Search for the cell housing the specified text and yield its (x, y) center coordinate. 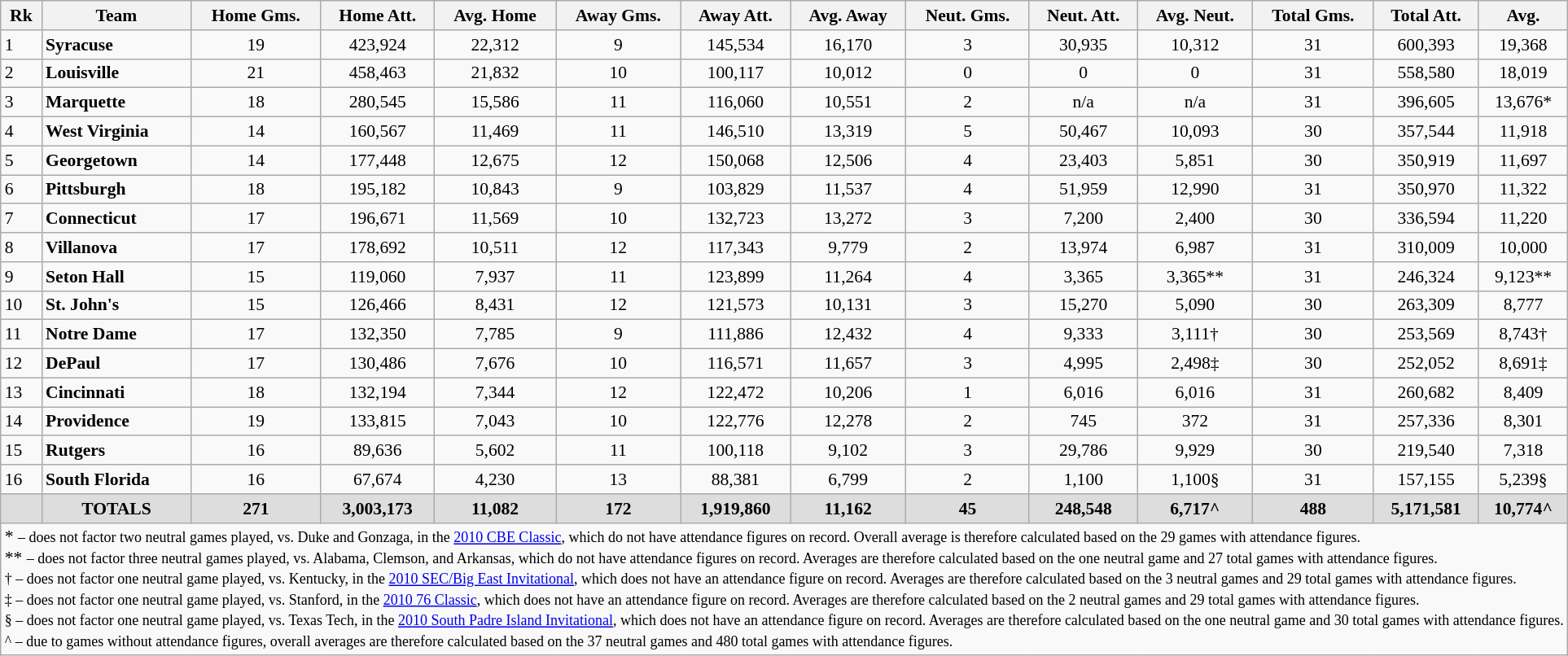
Home Att. (378, 15)
260,682 (1426, 392)
8,777 (1522, 305)
9,333 (1083, 335)
150,068 (735, 160)
3,365 (1083, 277)
6 (21, 190)
7,344 (495, 392)
10,093 (1195, 132)
12,990 (1195, 190)
6,799 (848, 479)
2,400 (1195, 219)
Total Gms. (1313, 15)
11,918 (1522, 132)
9,123** (1522, 277)
7 (21, 219)
1,100 (1083, 479)
30,935 (1083, 45)
Seton Hall (116, 277)
7,043 (495, 422)
45 (968, 509)
10,774^ (1522, 509)
Home Gms. (256, 15)
8,301 (1522, 422)
396,605 (1426, 103)
29,786 (1083, 451)
5,171,581 (1426, 509)
7,318 (1522, 451)
280,545 (378, 103)
488 (1313, 509)
Connecticut (116, 219)
10,206 (848, 392)
7,937 (495, 277)
3,365** (1195, 277)
116,571 (735, 364)
Syracuse (116, 45)
Marquette (116, 103)
257,336 (1426, 422)
1,100§ (1195, 479)
19,368 (1522, 45)
157,155 (1426, 479)
196,671 (378, 219)
195,182 (378, 190)
219,540 (1426, 451)
5,851 (1195, 160)
89,636 (378, 451)
7,785 (495, 335)
122,776 (735, 422)
16,170 (848, 45)
11,657 (848, 364)
18,019 (1522, 73)
119,060 (378, 277)
Away Gms. (618, 15)
21 (256, 73)
8,409 (1522, 392)
100,117 (735, 73)
350,970 (1426, 190)
22,312 (495, 45)
116,060 (735, 103)
558,580 (1426, 73)
458,463 (378, 73)
11,220 (1522, 219)
5,602 (495, 451)
132,194 (378, 392)
8,431 (495, 305)
South Florida (116, 479)
Avg. Away (848, 15)
10,012 (848, 73)
336,594 (1426, 219)
172 (618, 509)
1,919,860 (735, 509)
5,090 (1195, 305)
146,510 (735, 132)
13,272 (848, 219)
Rutgers (116, 451)
132,350 (378, 335)
350,919 (1426, 160)
13,974 (1083, 247)
130,486 (378, 364)
9,779 (848, 247)
11,569 (495, 219)
121,573 (735, 305)
21,832 (495, 73)
Rk (21, 15)
10,312 (1195, 45)
178,692 (378, 247)
23,403 (1083, 160)
Away Att. (735, 15)
St. John's (116, 305)
88,381 (735, 479)
357,544 (1426, 132)
745 (1083, 422)
51,959 (1083, 190)
6,717^ (1195, 509)
67,674 (378, 479)
11,537 (848, 190)
132,723 (735, 219)
103,829 (735, 190)
160,567 (378, 132)
10,000 (1522, 247)
145,534 (735, 45)
13,676* (1522, 103)
7,676 (495, 364)
3,111† (1195, 335)
DePaul (116, 364)
3,003,173 (378, 509)
Avg. (1522, 15)
Providence (116, 422)
600,393 (1426, 45)
Neut. Gms. (968, 15)
248,548 (1083, 509)
9,929 (1195, 451)
Neut. Att. (1083, 15)
50,467 (1083, 132)
11,264 (848, 277)
12,432 (848, 335)
6,987 (1195, 247)
TOTALS (116, 509)
423,924 (378, 45)
8 (21, 247)
123,899 (735, 277)
Avg. Home (495, 15)
4,230 (495, 479)
Team (116, 15)
Total Att. (1426, 15)
West Virginia (116, 132)
8,691‡ (1522, 364)
126,466 (378, 305)
8,743† (1522, 335)
Louisville (116, 73)
Georgetown (116, 160)
11,082 (495, 509)
12,675 (495, 160)
4,995 (1083, 364)
11,697 (1522, 160)
10,511 (495, 247)
7,200 (1083, 219)
9,102 (848, 451)
111,886 (735, 335)
271 (256, 509)
2,498‡ (1195, 364)
117,343 (735, 247)
252,052 (1426, 364)
10,131 (848, 305)
Notre Dame (116, 335)
Cincinnati (116, 392)
10,843 (495, 190)
310,009 (1426, 247)
Pittsburgh (116, 190)
246,324 (1426, 277)
133,815 (378, 422)
100,118 (735, 451)
Villanova (116, 247)
122,472 (735, 392)
253,569 (1426, 335)
12,506 (848, 160)
10,551 (848, 103)
12,278 (848, 422)
5,239§ (1522, 479)
263,309 (1426, 305)
15,586 (495, 103)
372 (1195, 422)
11,469 (495, 132)
11,322 (1522, 190)
15,270 (1083, 305)
177,448 (378, 160)
11,162 (848, 509)
13,319 (848, 132)
Avg. Neut. (1195, 15)
